Pinpoint the cell where the given text exists, returning its [X, Y] midpoint coordinate. 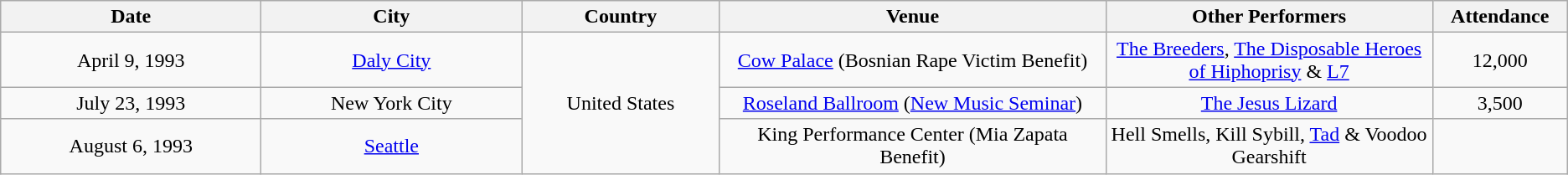
12,000 [1499, 60]
Date [131, 17]
Cow Palace (Bosnian Rape Victim Benefit) [913, 60]
New York City [392, 103]
Attendance [1499, 17]
August 6, 1993 [131, 146]
Seattle [392, 146]
Venue [913, 17]
April 9, 1993 [131, 60]
King Performance Center (Mia Zapata Benefit) [913, 146]
United States [621, 103]
July 23, 1993 [131, 103]
The Jesus Lizard [1269, 103]
Other Performers [1269, 17]
Hell Smells, Kill Sybill, Tad & Voodoo Gearshift [1269, 146]
Country [621, 17]
The Breeders, The Disposable Heroes of Hiphoprisy & L7 [1269, 60]
Daly City [392, 60]
Roseland Ballroom (New Music Seminar) [913, 103]
3,500 [1499, 103]
City [392, 17]
